Locate the cell with the specified text and output its [X, Y] center coordinate. 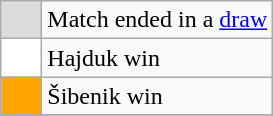
Hajduk win [158, 58]
Match ended in a draw [158, 20]
Šibenik win [158, 96]
